For the text-containing cell, return its midpoint in (X, Y) coordinate format. 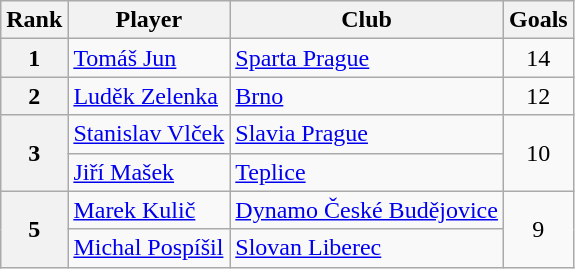
Marek Kulič (149, 210)
Jiří Mašek (149, 172)
Club (367, 20)
1 (34, 58)
10 (538, 153)
Teplice (367, 172)
12 (538, 96)
Slavia Prague (367, 134)
3 (34, 153)
2 (34, 96)
Rank (34, 20)
Stanislav Vlček (149, 134)
14 (538, 58)
Player (149, 20)
Tomáš Jun (149, 58)
Luděk Zelenka (149, 96)
Brno (367, 96)
Goals (538, 20)
9 (538, 229)
Sparta Prague (367, 58)
Michal Pospíšil (149, 248)
Slovan Liberec (367, 248)
5 (34, 229)
Dynamo České Budějovice (367, 210)
